From the cell containing the given text, extract its center point as [x, y] coordinate. 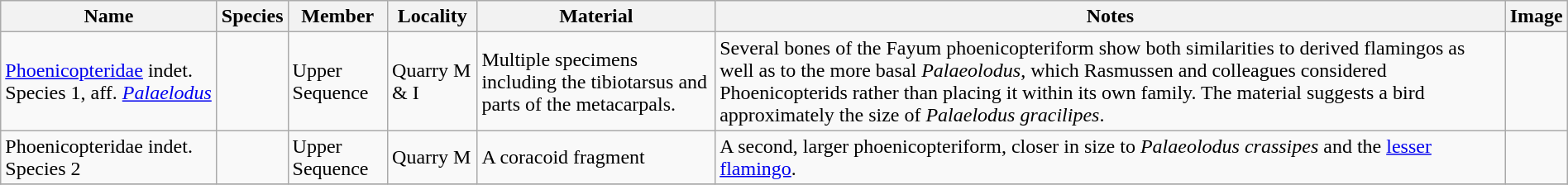
Quarry M & I [433, 81]
Notes [1111, 17]
A second, larger phoenicopteriform, closer in size to Palaeolodus crassipes and the lesser flamingo. [1111, 157]
Image [1537, 17]
Phoenicopteridae indet. Species 2 [109, 157]
Quarry M [433, 157]
Member [337, 17]
Multiple specimens including the tibiotarsus and parts of the metacarpals. [596, 81]
Material [596, 17]
Species [252, 17]
Locality [433, 17]
Name [109, 17]
A coracoid fragment [596, 157]
Phoenicopteridae indet. Species 1, aff. Palaelodus [109, 81]
